Pinpoint the cell where the given text exists, returning its (X, Y) midpoint coordinate. 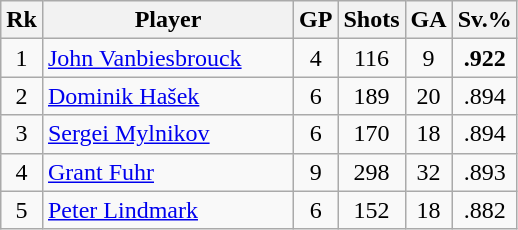
Peter Lindmark (168, 210)
Sergei Mylnikov (168, 134)
152 (372, 210)
20 (428, 96)
298 (372, 172)
Rk (22, 20)
GA (428, 20)
170 (372, 134)
GP (316, 20)
1 (22, 58)
32 (428, 172)
Shots (372, 20)
2 (22, 96)
5 (22, 210)
Player (168, 20)
189 (372, 96)
.922 (484, 58)
John Vanbiesbrouck (168, 58)
Sv.% (484, 20)
116 (372, 58)
3 (22, 134)
Dominik Hašek (168, 96)
.893 (484, 172)
.882 (484, 210)
Grant Fuhr (168, 172)
